Search for the cell housing the specified text and yield its (x, y) center coordinate. 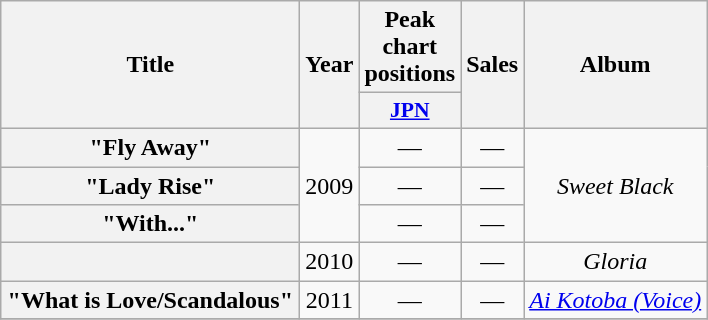
Ai Kotoba (Voice) (616, 300)
"What is Love/Scandalous" (150, 300)
"Lady Rise" (150, 185)
"Fly Away" (150, 147)
2011 (330, 300)
Title (150, 65)
JPN (410, 111)
"With..." (150, 224)
Peak chart positions (410, 47)
Gloria (616, 262)
Sweet Black (616, 185)
Album (616, 65)
2009 (330, 185)
Sales (492, 65)
2010 (330, 262)
Year (330, 65)
